Return the [x, y] coordinate for the center point of the cell that contains the specified text.  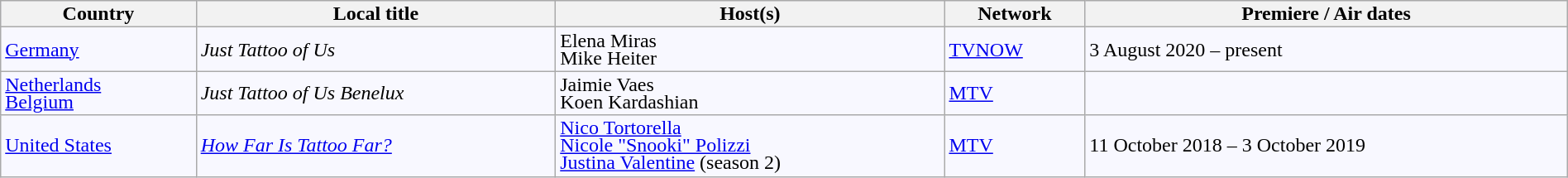
Jaimie VaesKoen Kardashian [750, 93]
Host(s) [750, 14]
3 August 2020 – present [1327, 50]
How Far Is Tattoo Far? [375, 146]
TVNOW [1015, 50]
Nico TortorellaNicole "Snooki" PolizziJustina Valentine (season 2) [750, 146]
Premiere / Air dates [1327, 14]
Elena MirasMike Heiter [750, 50]
Just Tattoo of Us Benelux [375, 93]
NetherlandsBelgium [98, 93]
Just Tattoo of Us [375, 50]
Network [1015, 14]
Country [98, 14]
Germany [98, 50]
United States [98, 146]
11 October 2018 – 3 October 2019 [1327, 146]
Local title [375, 14]
